Locate the cell with the specified text and output its (X, Y) center coordinate. 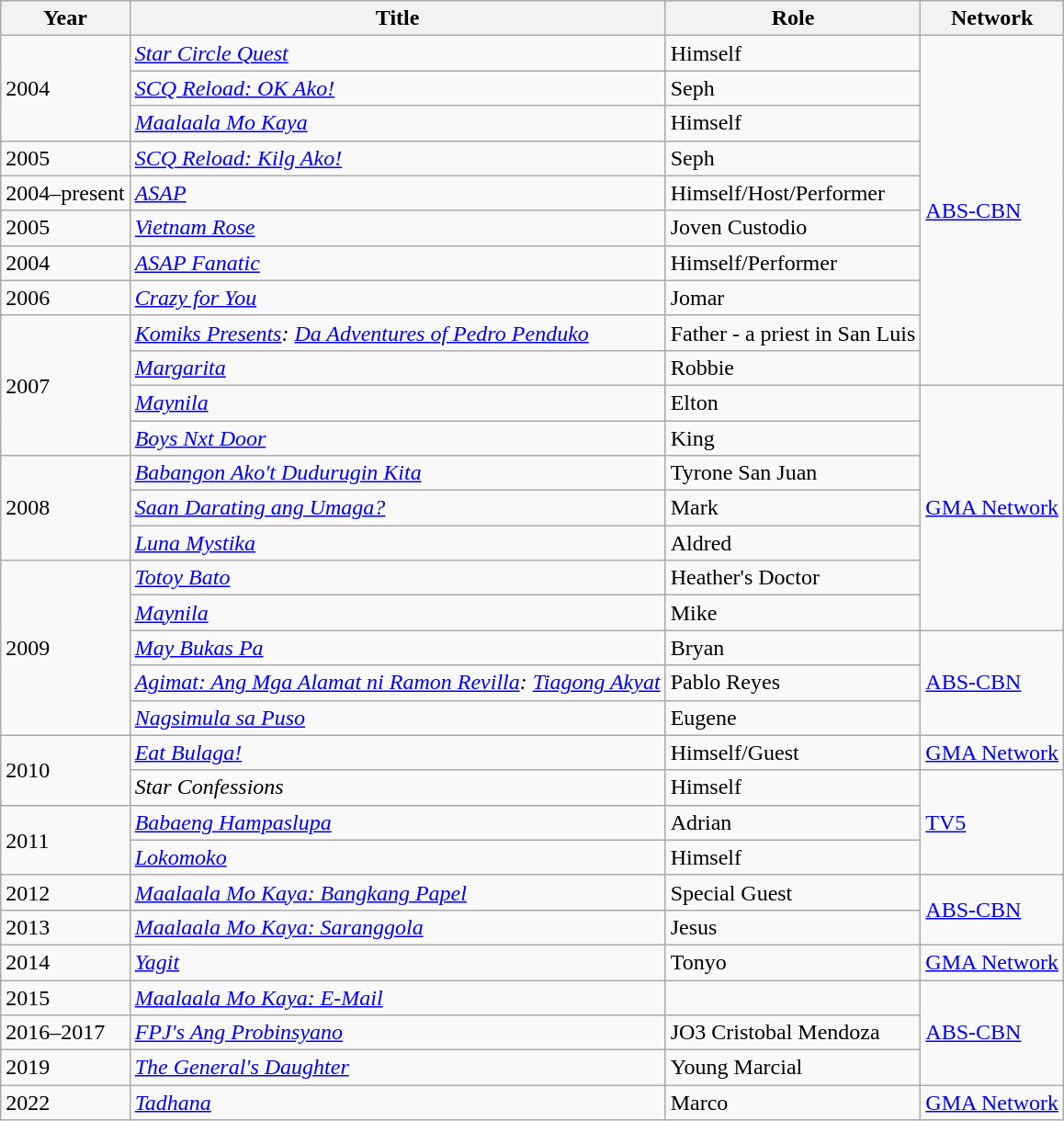
2015 (65, 997)
Babaeng Hampaslupa (397, 822)
Komiks Presents: Da Adventures of Pedro Penduko (397, 333)
Role (793, 18)
2011 (65, 840)
The General's Daughter (397, 1068)
Maalaala Mo Kaya: E-Mail (397, 997)
Mark (793, 508)
Pablo Reyes (793, 683)
ASAP Fanatic (397, 263)
Lokomoko (397, 857)
Himself/Guest (793, 753)
Vietnam Rose (397, 228)
Star Confessions (397, 787)
Marco (793, 1103)
Agimat: Ang Mga Alamat ni Ramon Revilla: Tiagong Akyat (397, 683)
May Bukas Pa (397, 648)
Luna Mystika (397, 543)
Yagit (397, 962)
2009 (65, 648)
Himself/Host/Performer (793, 193)
2012 (65, 892)
Margarita (397, 368)
TV5 (992, 822)
Aldred (793, 543)
Special Guest (793, 892)
Boys Nxt Door (397, 438)
2010 (65, 770)
2008 (65, 508)
SCQ Reload: OK Ako! (397, 88)
Elton (793, 402)
2019 (65, 1068)
Saan Darating ang Umaga? (397, 508)
ASAP (397, 193)
Totoy Bato (397, 578)
King (793, 438)
Year (65, 18)
2006 (65, 298)
Jesus (793, 927)
FPJ's Ang Probinsyano (397, 1033)
Eugene (793, 718)
Heather's Doctor (793, 578)
Tadhana (397, 1103)
Crazy for You (397, 298)
Maalaala Mo Kaya: Bangkang Papel (397, 892)
Robbie (793, 368)
2007 (65, 385)
Babangon Ako't Dudurugin Kita (397, 473)
Star Circle Quest (397, 53)
SCQ Reload: Kilg Ako! (397, 158)
Tyrone San Juan (793, 473)
2004–present (65, 193)
Maalaala Mo Kaya (397, 123)
Father - a priest in San Luis (793, 333)
2014 (65, 962)
Jomar (793, 298)
Maalaala Mo Kaya: Saranggola (397, 927)
JO3 Cristobal Mendoza (793, 1033)
2013 (65, 927)
Joven Custodio (793, 228)
Nagsimula sa Puso (397, 718)
2016–2017 (65, 1033)
Adrian (793, 822)
Title (397, 18)
Eat Bulaga! (397, 753)
Tonyo (793, 962)
Himself/Performer (793, 263)
Bryan (793, 648)
Network (992, 18)
Mike (793, 613)
Young Marcial (793, 1068)
2022 (65, 1103)
